Search for the cell housing the specified text and yield its (x, y) center coordinate. 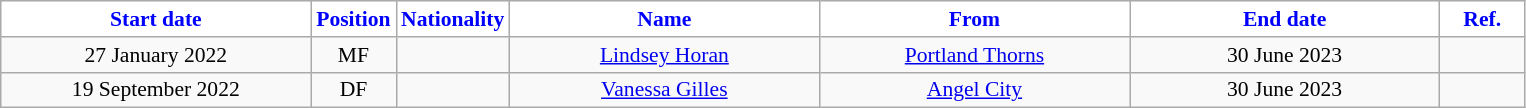
End date (1285, 19)
Name (664, 19)
DF (354, 90)
Ref. (1482, 19)
27 January 2022 (156, 55)
Portland Thorns (974, 55)
Lindsey Horan (664, 55)
Vanessa Gilles (664, 90)
MF (354, 55)
Position (354, 19)
Angel City (974, 90)
Start date (156, 19)
19 September 2022 (156, 90)
Nationality (452, 19)
From (974, 19)
